Detect which cell encompasses the target text, then output its (x, y) center coordinate. 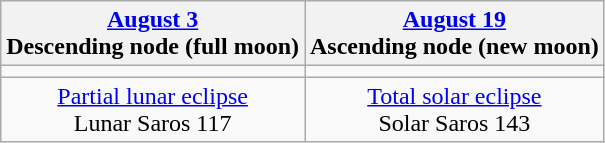
August 19Ascending node (new moon) (454, 34)
Partial lunar eclipseLunar Saros 117 (153, 110)
August 3Descending node (full moon) (153, 34)
Total solar eclipseSolar Saros 143 (454, 110)
